Determine the (X, Y) coordinate at the center of the cell enclosing the given text.  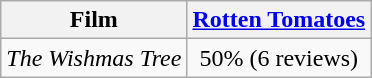
The Wishmas Tree (94, 58)
Film (94, 20)
Rotten Tomatoes (279, 20)
50% (6 reviews) (279, 58)
